Return the [X, Y] coordinate for the center point of the cell that contains the specified text.  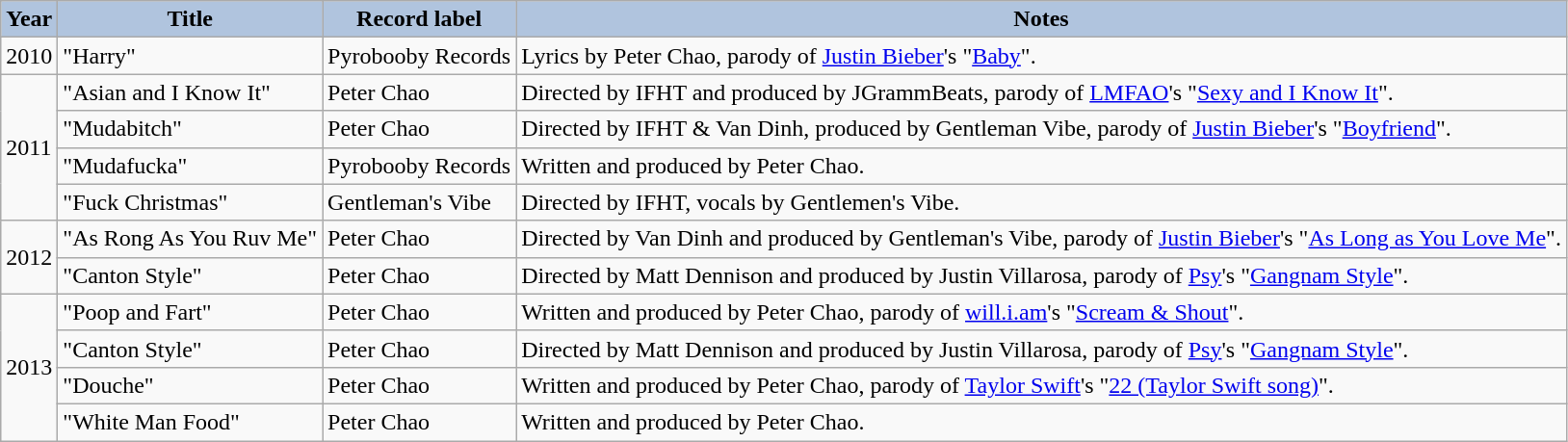
"Mudafucka" [191, 166]
Directed by Van Dinh and produced by Gentleman's Vibe, parody of Justin Bieber's "As Long as You Love Me". [1042, 239]
"As Rong As You Ruv Me" [191, 239]
"Mudabitch" [191, 129]
Title [191, 19]
2011 [29, 147]
Written and produced by Peter Chao, parody of will.i.am's "Scream & Shout". [1042, 312]
Directed by IFHT & Van Dinh, produced by Gentleman Vibe, parody of Justin Bieber's "Boyfriend". [1042, 129]
Gentleman's Vibe [420, 202]
Directed by IFHT, vocals by Gentlemen's Vibe. [1042, 202]
Directed by IFHT and produced by JGrammBeats, parody of LMFAO's "Sexy and I Know It". [1042, 92]
"Fuck Christmas" [191, 202]
Year [29, 19]
2013 [29, 367]
2010 [29, 56]
"Poop and Fart" [191, 312]
Record label [420, 19]
"Asian and I Know It" [191, 92]
Notes [1042, 19]
"Douche" [191, 385]
Lyrics by Peter Chao, parody of Justin Bieber's "Baby". [1042, 56]
Written and produced by Peter Chao, parody of Taylor Swift's "22 (Taylor Swift song)". [1042, 385]
"White Man Food" [191, 422]
2012 [29, 257]
"Harry" [191, 56]
